Identify which cell holds the provided text, then report its [x, y] central coordinate. 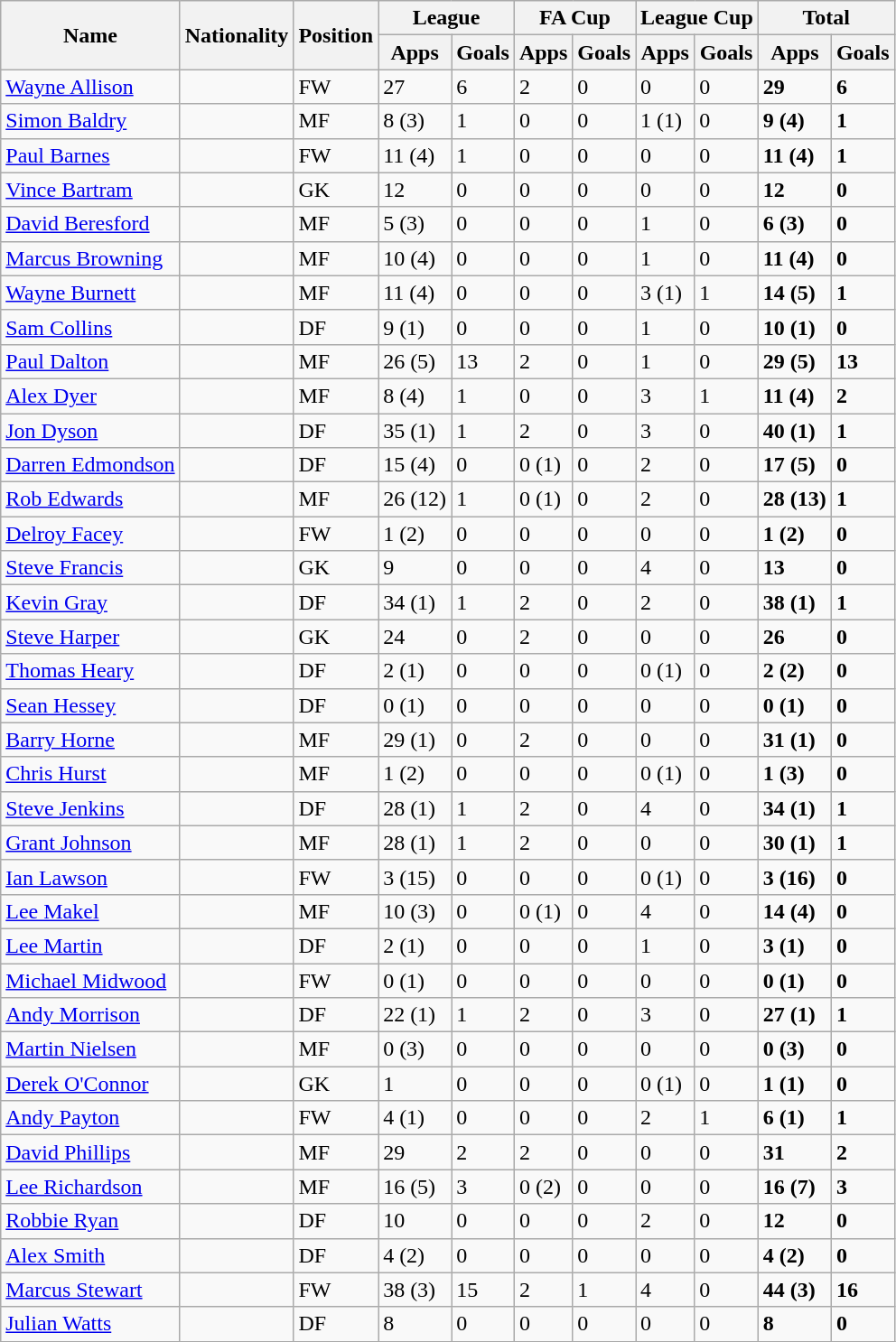
Wayne Burnett [90, 293]
League [446, 18]
15 [483, 1290]
Michael Midwood [90, 980]
6 (1) [795, 1118]
Kevin Gray [90, 602]
Lee Makel [90, 911]
29 (5) [795, 361]
3 (16) [795, 877]
10 (1) [795, 327]
9 (1) [415, 327]
Wayne Allison [90, 87]
26 (5) [415, 361]
Rob Edwards [90, 499]
44 (3) [795, 1290]
Simon Baldry [90, 121]
Paul Barnes [90, 155]
Julian Watts [90, 1324]
10 (3) [415, 911]
Derek O'Connor [90, 1084]
6 (3) [795, 224]
27 (1) [795, 1015]
Steve Jenkins [90, 808]
Alex Dyer [90, 396]
Vince Bartram [90, 190]
30 (1) [795, 843]
5 (3) [415, 224]
Grant Johnson [90, 843]
Andy Payton [90, 1118]
38 (3) [415, 1290]
10 [415, 1221]
31 (1) [795, 740]
27 [415, 87]
10 (4) [415, 258]
28 (13) [795, 499]
3 (15) [415, 877]
14 (5) [795, 293]
15 (4) [415, 465]
26 (12) [415, 499]
8 (3) [415, 121]
0 (2) [543, 1187]
8 (4) [415, 396]
35 (1) [415, 431]
Nationality [237, 35]
Paul Dalton [90, 361]
14 (4) [795, 911]
Steve Harper [90, 637]
Marcus Stewart [90, 1290]
Jon Dyson [90, 431]
31 [795, 1152]
David Beresford [90, 224]
9 (4) [795, 121]
FA Cup [574, 18]
40 (1) [795, 431]
Position [336, 35]
Lee Martin [90, 946]
Thomas Heary [90, 671]
Name [90, 35]
Total [826, 18]
League Cup [697, 18]
Andy Morrison [90, 1015]
26 [795, 637]
Marcus Browning [90, 258]
29 (1) [415, 740]
Martin Nielsen [90, 1049]
38 (1) [795, 602]
17 (5) [795, 465]
Sam Collins [90, 327]
Steve Francis [90, 568]
9 [415, 568]
Robbie Ryan [90, 1221]
16 [863, 1290]
1 (3) [795, 774]
David Phillips [90, 1152]
Chris Hurst [90, 774]
Barry Horne [90, 740]
16 (5) [415, 1187]
16 (7) [795, 1187]
Darren Edmondson [90, 465]
4 (1) [415, 1118]
22 (1) [415, 1015]
2 (2) [795, 671]
Delroy Facey [90, 534]
24 [415, 637]
Alex Smith [90, 1255]
Sean Hessey [90, 705]
Ian Lawson [90, 877]
Lee Richardson [90, 1187]
